Return (X, Y) of the center of cell containing provided text 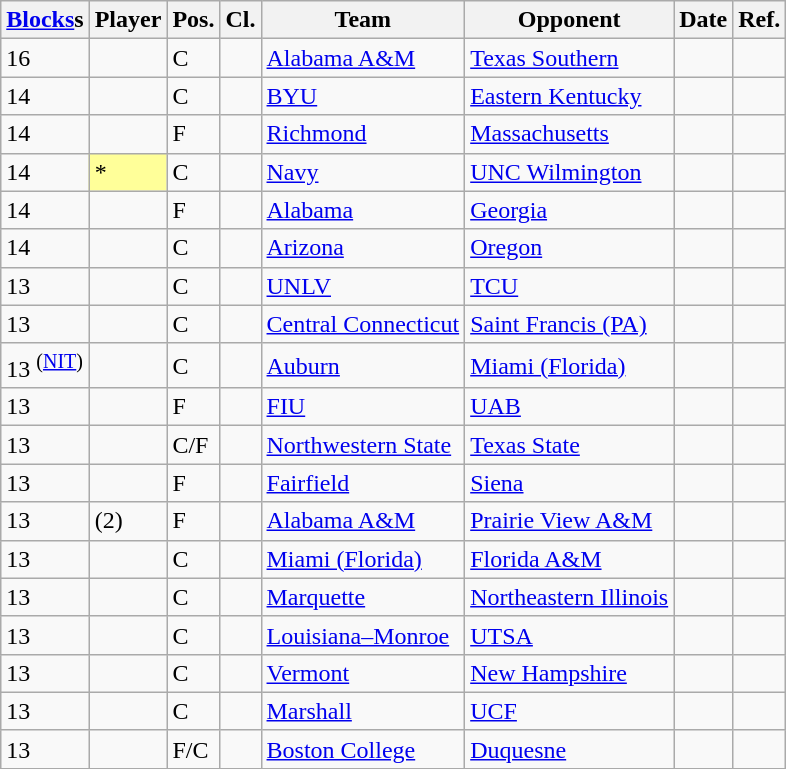
Louisiana–Monroe (363, 635)
Fairfield (363, 483)
UNLV (363, 286)
Massachusetts (570, 134)
C/F (194, 445)
UAB (570, 407)
BYU (363, 96)
Texas State (570, 445)
Eastern Kentucky (570, 96)
Player (128, 20)
16 (45, 58)
Vermont (363, 673)
Alabama (363, 210)
Arizona (363, 248)
F/C (194, 749)
Date (704, 20)
Texas Southern (570, 58)
Auburn (363, 366)
Opponent (570, 20)
* (128, 172)
13 (NIT) (45, 366)
Northwestern State (363, 445)
Navy (363, 172)
(2) (128, 521)
Central Connecticut (363, 324)
Marquette (363, 597)
Saint Francis (PA) (570, 324)
Oregon (570, 248)
Pos. (194, 20)
Siena (570, 483)
Boston College (363, 749)
UCF (570, 711)
UTSA (570, 635)
TCU (570, 286)
Team (363, 20)
New Hampshire (570, 673)
Georgia (570, 210)
Ref. (760, 20)
Northeastern Illinois (570, 597)
Richmond (363, 134)
Cl. (240, 20)
UNC Wilmington (570, 172)
FIU (363, 407)
Duquesne (570, 749)
Prairie View A&M (570, 521)
Blockss (45, 20)
Marshall (363, 711)
Florida A&M (570, 559)
